Pinpoint the cell where the given text exists, returning its [x, y] midpoint coordinate. 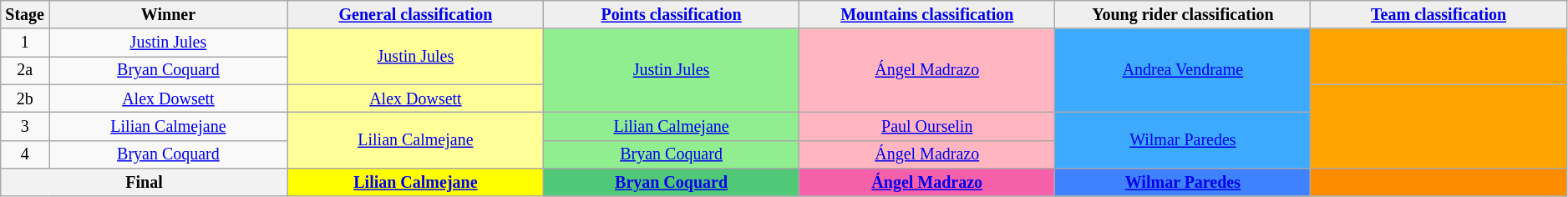
General classification [415, 15]
Paul Ourselin [927, 127]
Stage [25, 15]
Final [145, 182]
3 [25, 127]
Young rider classification [1183, 15]
4 [25, 154]
Winner [169, 15]
Points classification [671, 15]
1 [25, 43]
2b [25, 98]
Mountains classification [927, 15]
Team classification [1439, 15]
Andrea Vendrame [1183, 71]
2a [25, 70]
